Search for the cell housing the specified text and yield its [x, y] center coordinate. 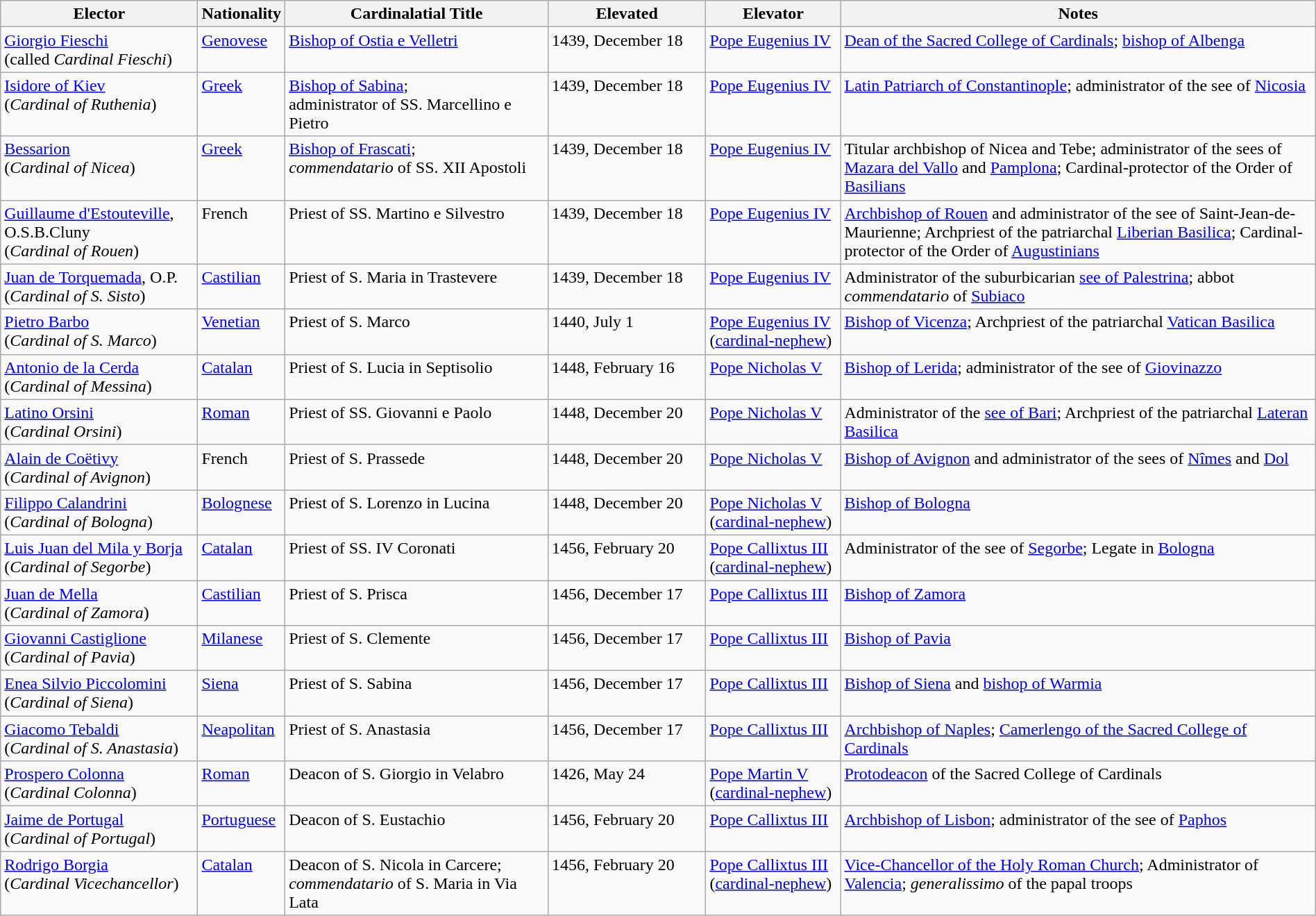
Deacon of S. Nicola in Carcere;commendatario of S. Maria in Via Lata [416, 883]
Bishop of Bologna [1078, 513]
Elevated [627, 14]
1426, May 24 [627, 783]
Jaime de Portugal(Cardinal of Portugal) [99, 829]
Priest of S. Anastasia [416, 739]
Giorgio Fieschi(called Cardinal Fieschi) [99, 50]
Deacon of S. Eustachio [416, 829]
Juan de Mella(Cardinal of Zamora) [99, 603]
Administrator of the see of Segorbe; Legate in Bologna [1078, 557]
Bishop of Lerida; administrator of the see of Giovinazzo [1078, 376]
Archbishop of Lisbon; administrator of the see of Paphos [1078, 829]
Priest of S. Lorenzo in Lucina [416, 513]
Alain de Coëtivy(Cardinal of Avignon) [99, 467]
Isidore of Kiev(Cardinal of Ruthenia) [99, 104]
Latino Orsini(Cardinal Orsini) [99, 422]
Bishop of Avignon and administrator of the sees of Nîmes and Dol [1078, 467]
Elevator [773, 14]
Pope Nicholas V (cardinal-nephew) [773, 513]
Cardinalatial Title [416, 14]
Priest of S. Sabina [416, 693]
Antonio de la Cerda(Cardinal of Messina) [99, 376]
Priest of S. Maria in Trastevere [416, 286]
Pope Martin V (cardinal-nephew) [773, 783]
Priest of S. Prassede [416, 467]
Priest of S. Marco [416, 332]
Pietro Barbo(Cardinal of S. Marco) [99, 332]
1448, February 16 [627, 376]
1440, July 1 [627, 332]
Priest of SS. IV Coronati [416, 557]
Giovanni Castiglione(Cardinal of Pavia) [99, 649]
Administrator of the suburbicarian see of Palestrina; abbot commendatario of Subiaco [1078, 286]
Priest of S. Clemente [416, 649]
Priest of S. Lucia in Septisolio [416, 376]
Portuguese [242, 829]
Bishop of Siena and bishop of Warmia [1078, 693]
Vice-Chancellor of the Holy Roman Church; Administrator of Valencia; generalissimo of the papal troops [1078, 883]
Prospero Colonna(Cardinal Colonna) [99, 783]
Bishop of Sabina;administrator of SS. Marcellino e Pietro [416, 104]
Luis Juan del Mila y Borja(Cardinal of Segorbe) [99, 557]
Bishop of Ostia e Velletri [416, 50]
Priest of SS. Martino e Silvestro [416, 232]
Nationality [242, 14]
Bishop of Vicenza; Archpriest of the patriarchal Vatican Basilica [1078, 332]
Bishop of Pavia [1078, 649]
Venetian [242, 332]
Enea Silvio Piccolomini(Cardinal of Siena) [99, 693]
Priest of S. Prisca [416, 603]
Deacon of S. Giorgio in Velabro [416, 783]
Filippo Calandrini(Cardinal of Bologna) [99, 513]
Administrator of the see of Bari; Archpriest of the patriarchal Lateran Basilica [1078, 422]
Notes [1078, 14]
Titular archbishop of Nicea and Tebe; administrator of the sees of Mazara del Vallo and Pamplona; Cardinal-protector of the Order of Basilians [1078, 168]
Dean of the Sacred College of Cardinals; bishop of Albenga [1078, 50]
Genovese [242, 50]
Bishop of Zamora [1078, 603]
Milanese [242, 649]
Bessarion(Cardinal of Nicea) [99, 168]
Juan de Torquemada, O.P.(Cardinal of S. Sisto) [99, 286]
Elector [99, 14]
Pope Eugenius IV (cardinal-nephew) [773, 332]
Siena [242, 693]
Latin Patriarch of Constantinople; administrator of the see of Nicosia [1078, 104]
Protodeacon of the Sacred College of Cardinals [1078, 783]
Archbishop of Naples; Camerlengo of the Sacred College of Cardinals [1078, 739]
Rodrigo Borgia(Cardinal Vicechancellor) [99, 883]
Giacomo Tebaldi(Cardinal of S. Anastasia) [99, 739]
Guillaume d'Estouteville, O.S.B.Cluny(Cardinal of Rouen) [99, 232]
Neapolitan [242, 739]
Bolognese [242, 513]
Priest of SS. Giovanni e Paolo [416, 422]
Bishop of Frascati;commendatario of SS. XII Apostoli [416, 168]
